Capture the cell that displays the provided text and extract its [x, y] central coordinate. 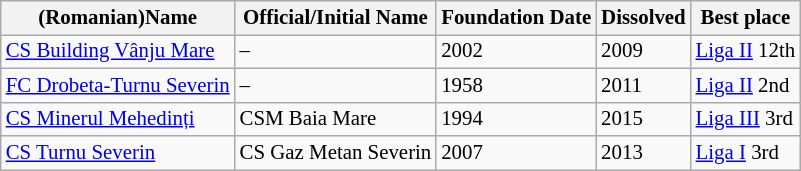
2015 [643, 119]
CSM Baia Mare [336, 119]
2013 [643, 153]
Foundation Date [516, 18]
Dissolved [643, 18]
(Romanian)Name [118, 18]
2011 [643, 85]
Liga II 12th [746, 51]
CS Gaz Metan Severin [336, 153]
Best place [746, 18]
Official/Initial Name [336, 18]
2002 [516, 51]
FC Drobeta-Turnu Severin [118, 85]
CS Minerul Mehedinți [118, 119]
1994 [516, 119]
Liga III 3rd [746, 119]
Liga I 3rd [746, 153]
2009 [643, 51]
CS Building Vânju Mare [118, 51]
1958 [516, 85]
2007 [516, 153]
Liga II 2nd [746, 85]
CS Turnu Severin [118, 153]
